Return the [x, y] coordinate for the center point of the cell that contains the specified text.  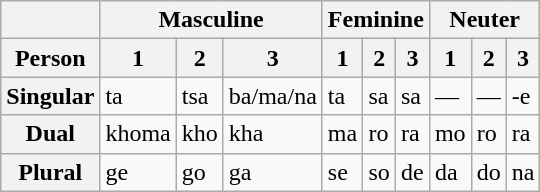
so [380, 172]
ge [138, 172]
kha [272, 134]
khoma [138, 134]
ga [272, 172]
ba/ma/na [272, 96]
na [523, 172]
Masculine [211, 20]
-e [523, 96]
ma [342, 134]
se [342, 172]
Person [50, 58]
mo [450, 134]
tsa [200, 96]
kho [200, 134]
go [200, 172]
Dual [50, 134]
do [488, 172]
da [450, 172]
Neuter [484, 20]
Plural [50, 172]
de [412, 172]
Singular [50, 96]
Feminine [376, 20]
